Return the (X, Y) coordinate for the center point of the cell that contains the specified text.  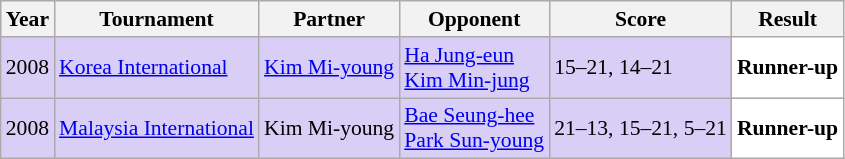
Result (788, 19)
Partner (329, 19)
Malaysia International (156, 128)
Score (640, 19)
Korea International (156, 68)
Year (28, 19)
15–21, 14–21 (640, 68)
Tournament (156, 19)
21–13, 15–21, 5–21 (640, 128)
Bae Seung-hee Park Sun-young (474, 128)
Opponent (474, 19)
Ha Jung-eun Kim Min-jung (474, 68)
